Locate the cell with the specified text and output its (x, y) center coordinate. 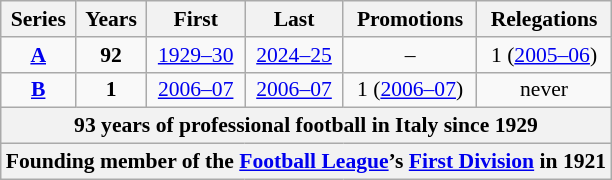
A (38, 55)
1 (2005–06) (544, 55)
92 (112, 55)
1 (2006–07) (410, 90)
Promotions (410, 19)
Relegations (544, 19)
1929–30 (195, 55)
B (38, 90)
Series (38, 19)
– (410, 55)
2024–25 (294, 55)
Last (294, 19)
First (195, 19)
never (544, 90)
Founding member of the Football League’s First Division in 1921 (306, 162)
1 (112, 90)
Years (112, 19)
93 years of professional football in Italy since 1929 (306, 126)
